Detect which cell encompasses the target text, then output its (X, Y) center coordinate. 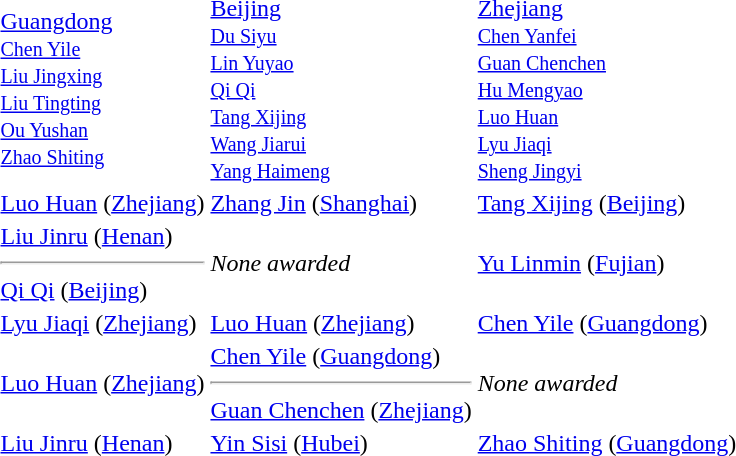
None awarded (341, 263)
Luo Huan (Zhejiang) (341, 323)
Zhang Jin (Shanghai) (341, 203)
Chen Yile (Guangdong)Guan Chenchen (Zhejiang) (341, 383)
